Extract the [x, y] coordinate from the center of the cell holding the provided text.  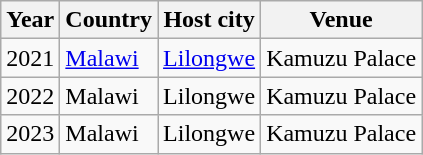
Country [109, 20]
2022 [30, 96]
2023 [30, 134]
Year [30, 20]
Venue [342, 20]
2021 [30, 58]
Host city [210, 20]
